Output the (X, Y) coordinate of the center of the cell containing the given text.  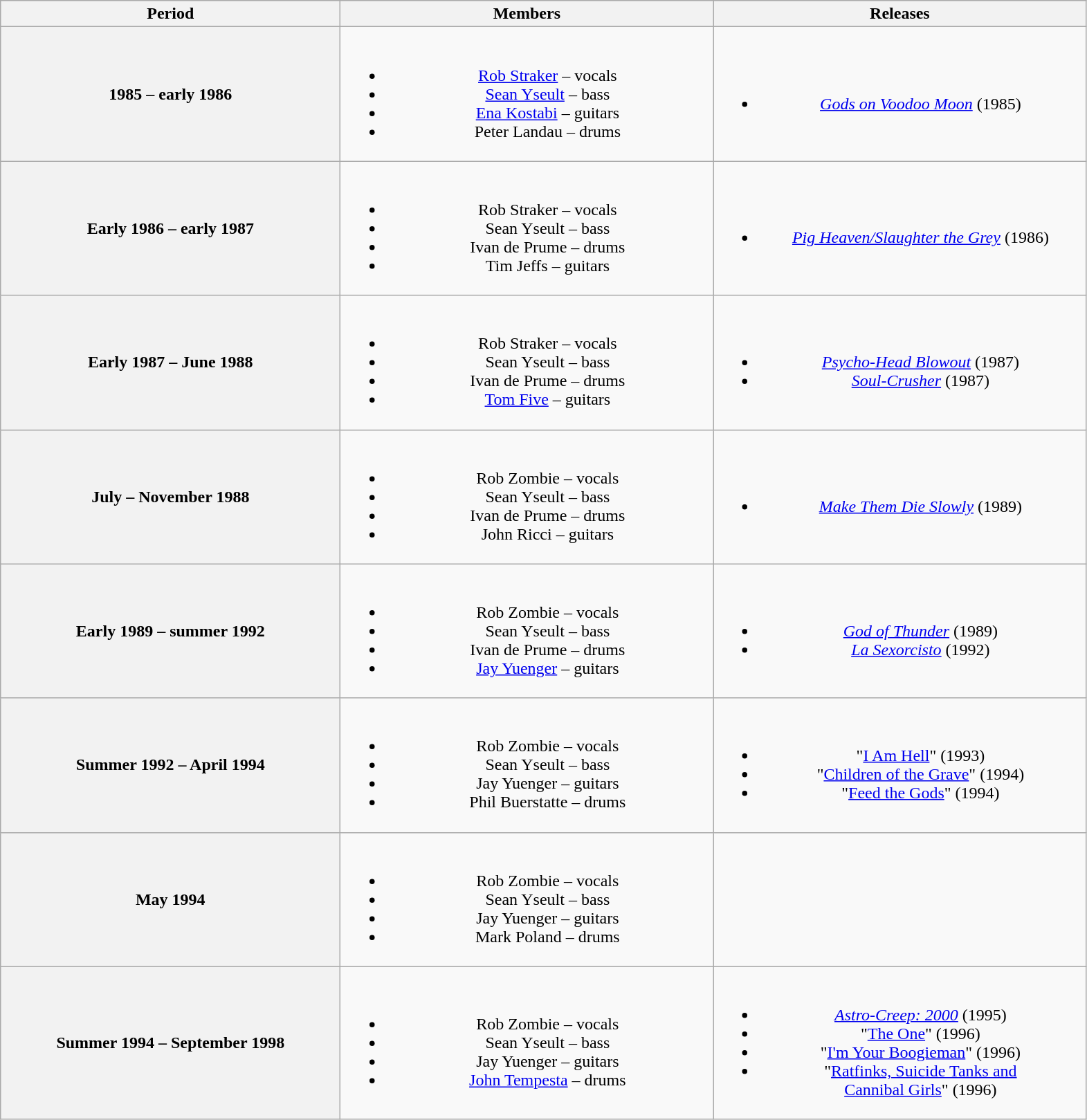
Rob Straker – vocalsSean Yseult – bassIvan de Prume – drumsTom Five – guitars (527, 362)
Pig Heaven/Slaughter the Grey (1986) (899, 228)
God of Thunder (1989)La Sexorcisto (1992) (899, 631)
Releases (899, 14)
Rob Zombie – vocalsSean Yseult – bassIvan de Prume – drumsJay Yuenger – guitars (527, 631)
Members (527, 14)
Rob Zombie – vocalsSean Yseult – bassJay Yuenger – guitarsJohn Tempesta – drums (527, 1043)
Make Them Die Slowly (1989) (899, 497)
Summer 1992 – April 1994 (170, 765)
Rob Straker – vocalsSean Yseult – bassEna Kostabi – guitarsPeter Landau – drums (527, 94)
Rob Straker – vocalsSean Yseult – bassIvan de Prume – drumsTim Jeffs – guitars (527, 228)
Gods on Voodoo Moon (1985) (899, 94)
Summer 1994 – September 1998 (170, 1043)
"I Am Hell" (1993)"Children of the Grave" (1994)"Feed the Gods" (1994) (899, 765)
Early 1987 – June 1988 (170, 362)
Rob Zombie – vocalsSean Yseult – bassJay Yuenger – guitarsPhil Buerstatte – drums (527, 765)
Psycho-Head Blowout (1987)Soul-Crusher (1987) (899, 362)
Rob Zombie – vocalsSean Yseult – bassIvan de Prume – drumsJohn Ricci – guitars (527, 497)
May 1994 (170, 899)
July – November 1988 (170, 497)
Period (170, 14)
Early 1986 – early 1987 (170, 228)
Rob Zombie – vocalsSean Yseult – bassJay Yuenger – guitarsMark Poland – drums (527, 899)
Early 1989 – summer 1992 (170, 631)
1985 – early 1986 (170, 94)
Astro-Creep: 2000 (1995)"The One" (1996)"I'm Your Boogieman" (1996)"Ratfinks, Suicide Tanks andCannibal Girls" (1996) (899, 1043)
